For the text-containing cell, return its midpoint in (X, Y) coordinate format. 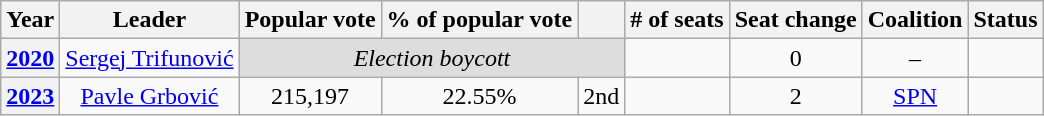
2 (796, 96)
Status (1006, 20)
22.55% (480, 96)
Seat change (796, 20)
Leader (150, 20)
Election boycott (432, 58)
0 (796, 58)
# of seats (677, 20)
Sergej Trifunović (150, 58)
– (915, 58)
Year (30, 20)
Pavle Grbović (150, 96)
SPN (915, 96)
2nd (602, 96)
215,197 (310, 96)
2020 (30, 58)
% of popular vote (480, 20)
Coalition (915, 20)
Popular vote (310, 20)
2023 (30, 96)
